Return [X, Y] of the center of cell containing provided text 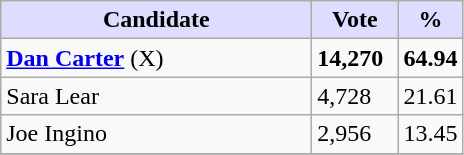
64.94 [430, 58]
Vote [355, 20]
13.45 [430, 134]
Joe Ingino [156, 134]
% [430, 20]
4,728 [355, 96]
Dan Carter (X) [156, 58]
14,270 [355, 58]
2,956 [355, 134]
Sara Lear [156, 96]
21.61 [430, 96]
Candidate [156, 20]
